Find where the given text appears and provide that cell's center as (X, Y) coordinate. 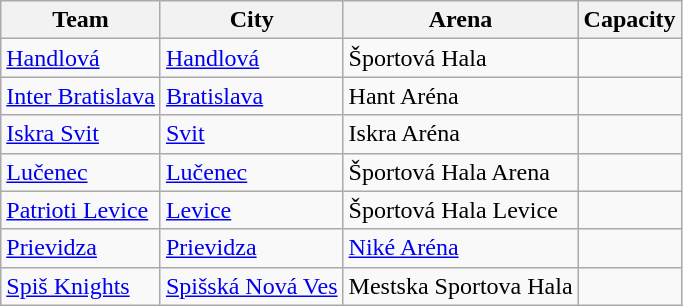
Inter Bratislava (81, 96)
City (252, 20)
Levice (252, 210)
Spišská Nová Ves (252, 286)
Športová Hala Arena (460, 172)
Niké Aréna (460, 248)
Športová Hala (460, 58)
Spiš Knights (81, 286)
Iskra Svit (81, 134)
Team (81, 20)
Mestska Sportova Hala (460, 286)
Hant Aréna (460, 96)
Patrioti Levice (81, 210)
Capacity (630, 20)
Svit (252, 134)
Iskra Aréna (460, 134)
Športová Hala Levice (460, 210)
Bratislava (252, 96)
Arena (460, 20)
